Extract the [X, Y] coordinate from the center of the cell holding the provided text.  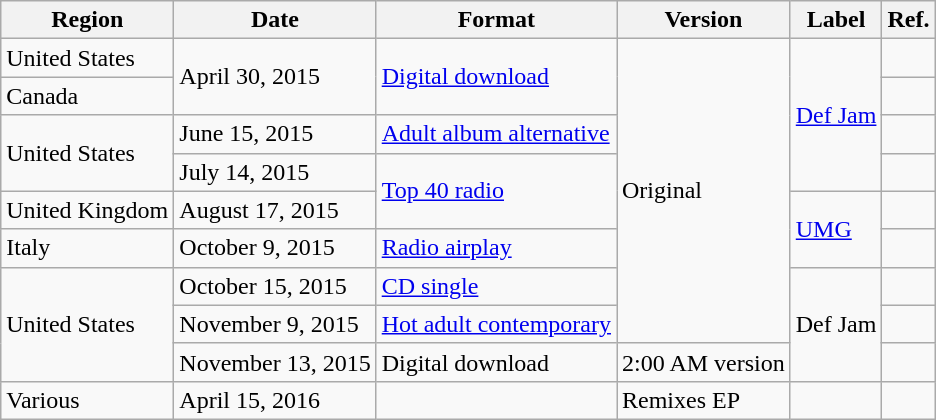
Original [703, 191]
June 15, 2015 [275, 134]
CD single [496, 286]
United Kingdom [88, 210]
Hot adult contemporary [496, 324]
April 15, 2016 [275, 400]
Top 40 radio [496, 191]
Remixes EP [703, 400]
Label [836, 20]
October 9, 2015 [275, 248]
UMG [836, 229]
November 9, 2015 [275, 324]
Italy [88, 248]
July 14, 2015 [275, 172]
August 17, 2015 [275, 210]
November 13, 2015 [275, 362]
2:00 AM version [703, 362]
Date [275, 20]
Various [88, 400]
Version [703, 20]
Region [88, 20]
Ref. [908, 20]
April 30, 2015 [275, 77]
Format [496, 20]
October 15, 2015 [275, 286]
Adult album alternative [496, 134]
Canada [88, 96]
Radio airplay [496, 248]
